Return [x, y] of the center of cell containing provided text 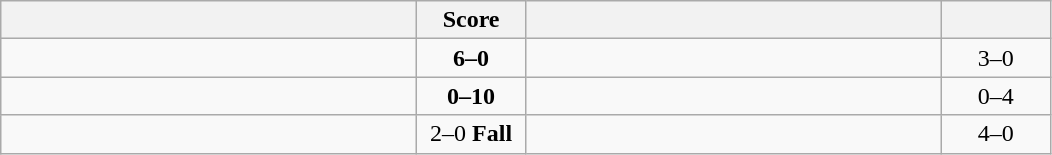
0–4 [996, 96]
0–10 [472, 96]
6–0 [472, 58]
2–0 Fall [472, 134]
Score [472, 20]
3–0 [996, 58]
4–0 [996, 134]
